Locate the cell with the specified text and output its (x, y) center coordinate. 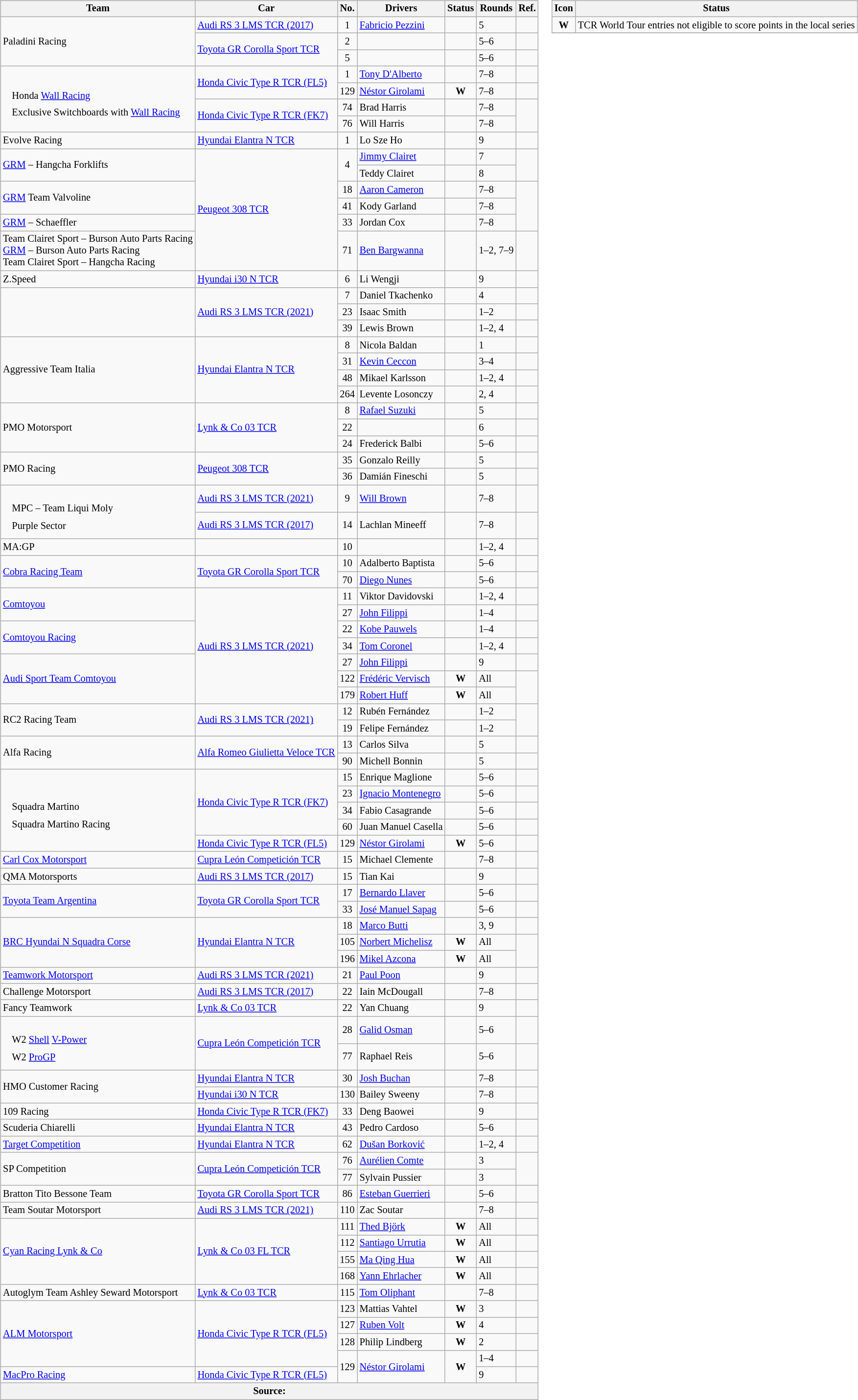
43 (347, 1128)
Robert Huff (401, 695)
86 (347, 1194)
Alfa Racing (98, 753)
W2 Shell V-Power (49, 1040)
62 (347, 1145)
Teddy Clairet (401, 173)
SP Competition (98, 1169)
Frederick Balbi (401, 444)
179 (347, 695)
Tom Coronel (401, 646)
105 (347, 942)
128 (347, 1342)
14 (347, 526)
GRM – Hangcha Forklifts (98, 165)
3–4 (496, 362)
11 (347, 597)
Team Clairet Sport – Burson Auto Parts Racing GRM – Burson Auto Parts Racing Team Clairet Sport – Hangcha Racing (98, 251)
Lewis Brown (401, 328)
130 (347, 1095)
Esteban Guerrieri (401, 1194)
W2 ProGP (49, 1057)
122 (347, 679)
Mikel Azcona (401, 959)
Ben Bargwanna (401, 251)
Carlos Silva (401, 745)
Raphael Reis (401, 1057)
Scuderia Chiarelli (98, 1128)
Will Brown (401, 498)
21 (347, 975)
Car (266, 9)
Aurélien Comte (401, 1161)
GRM – Schaeffler (98, 223)
Yann Ehrlacher (401, 1276)
19 (347, 728)
31 (347, 362)
Lachlan Mineeff (401, 526)
QMA Motorsports (98, 876)
Norbert Michelisz (401, 942)
Drivers (401, 9)
Dušan Borković (401, 1145)
28 (347, 1030)
Viktor Davidovski (401, 597)
Paul Poon (401, 975)
Frédéric Vervisch (401, 679)
Galid Osman (401, 1030)
Honda Wall Racing Exclusive Switchboards with Wall Racing (98, 99)
41 (347, 207)
127 (347, 1326)
112 (347, 1243)
Honda Wall Racing (96, 95)
71 (347, 251)
Bernardo Llaver (401, 893)
Kobe Pauwels (401, 629)
Brad Harris (401, 108)
Audi Sport Team Comtoyou (98, 679)
Kody Garland (401, 207)
Cobra Racing Team (98, 572)
Sylvain Pussier (401, 1177)
Comtoyou Racing (98, 637)
TCR World Tour entries not eligible to score points in the local series (717, 25)
Fabricio Pezzini (401, 25)
48 (347, 378)
Aggressive Team Italia (98, 370)
Cyan Racing Lynk & Co (98, 1252)
Autoglym Team Ashley Seward Motorsport (98, 1293)
Zac Soutar (401, 1210)
Icon (564, 9)
Target Competition (98, 1145)
Fabio Casagrande (401, 810)
Bratton Tito Bessone Team (98, 1194)
Evolve Racing (98, 140)
Pedro Cardoso (401, 1128)
Carl Cox Motorsport (98, 860)
PMO Motorsport (98, 428)
Exclusive Switchboards with Wall Racing (96, 113)
111 (347, 1227)
Santiago Urrutia (401, 1243)
Felipe Fernández (401, 728)
Marco Butti (401, 926)
Daniel Tkachenko (401, 296)
168 (347, 1276)
HMO Customer Racing (98, 1086)
Rubén Fernández (401, 712)
Toyota Team Argentina (98, 901)
BRC Hyundai N Squadra Corse (98, 942)
No. (347, 9)
Purple Sector (63, 526)
Levente Losonczy (401, 394)
Thed Björk (401, 1227)
90 (347, 761)
Teamwork Motorsport (98, 975)
Aaron Cameron (401, 190)
MacPro Racing (98, 1375)
Yan Chuang (401, 1008)
Squadra Martino Squadra Martino Racing (98, 810)
ALM Motorsport (98, 1334)
264 (347, 394)
Juan Manuel Casella (401, 827)
Z.Speed (98, 279)
Squadra Martino (61, 807)
Deng Baowei (401, 1111)
39 (347, 328)
70 (347, 580)
José Manuel Sapag (401, 909)
Michael Clemente (401, 860)
Gonzalo Reilly (401, 460)
Adalberto Baptista (401, 564)
Jimmy Clairet (401, 157)
196 (347, 959)
60 (347, 827)
Tom Oliphant (401, 1293)
35 (347, 460)
Nicola Baldan (401, 345)
W2 Shell V-Power W2 ProGP (98, 1043)
MPC – Team Liqui Moly (63, 508)
Challenge Motorsport (98, 992)
24 (347, 444)
13 (347, 745)
12 (347, 712)
Ruben Volt (401, 1326)
Tony D'Alberto (401, 74)
115 (347, 1293)
Jordan Cox (401, 223)
Lo Sze Ho (401, 140)
Comtoyou (98, 605)
Diego Nunes (401, 580)
Rounds (496, 9)
110 (347, 1210)
RC2 Racing Team (98, 720)
1–2, 7–9 (496, 251)
Ignacio Montenegro (401, 794)
Kevin Ceccon (401, 362)
155 (347, 1260)
Source: (269, 1391)
Philip Lindberg (401, 1342)
Bailey Sweeny (401, 1095)
Isaac Smith (401, 312)
Iain McDougall (401, 992)
109 Racing (98, 1111)
Lynk & Co 03 FL TCR (266, 1252)
Damián Fineschi (401, 477)
Tian Kai (401, 876)
GRM Team Valvoline (98, 198)
Team Soutar Motorsport (98, 1210)
Enrique Maglione (401, 778)
74 (347, 108)
Rafael Suzuki (401, 411)
Josh Buchan (401, 1079)
MA:GP (98, 547)
3, 9 (496, 926)
123 (347, 1309)
Paladini Racing (98, 41)
2, 4 (496, 394)
Li Wengji (401, 279)
Ma Qing Hua (401, 1260)
MPC – Team Liqui Moly Purple Sector (98, 512)
Will Harris (401, 124)
Team (98, 9)
17 (347, 893)
Michell Bonnin (401, 761)
Ref. (527, 9)
Squadra Martino Racing (61, 824)
36 (347, 477)
Mattias Vahtel (401, 1309)
Fancy Teamwork (98, 1008)
30 (347, 1079)
PMO Racing (98, 469)
Alfa Romeo Giulietta Veloce TCR (266, 753)
Mikael Karlsson (401, 378)
